Search for the cell housing the specified text and yield its [X, Y] center coordinate. 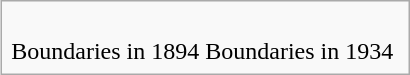
Boundaries in 1934 [300, 38]
Boundaries in 1894 [106, 38]
